Return the (X, Y) coordinate for the center point of the cell that contains the specified text.  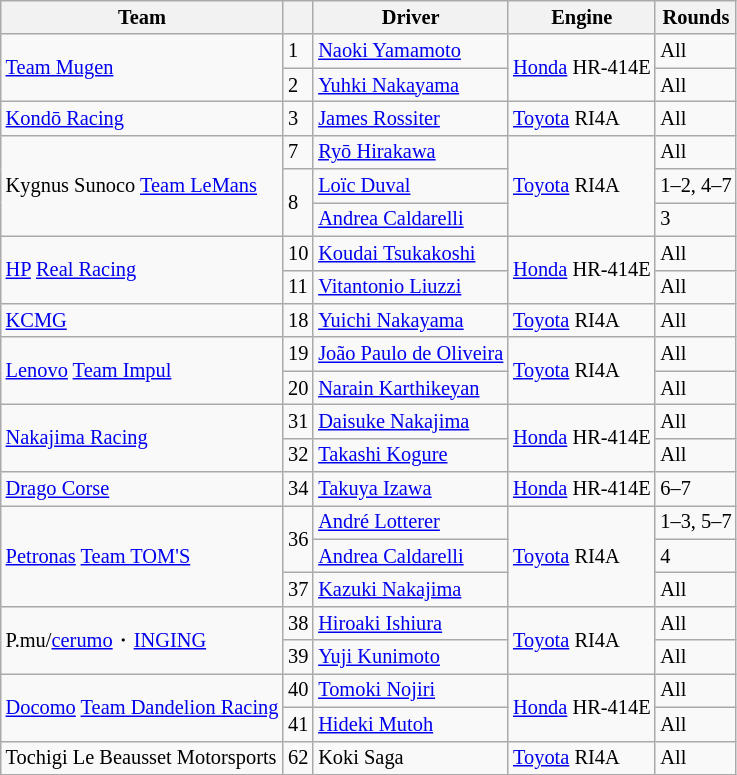
HP Real Racing (142, 270)
34 (298, 489)
Naoki Yamamoto (410, 51)
19 (298, 354)
Koudai Tsukakoshi (410, 253)
Team (142, 17)
39 (298, 657)
1–2, 4–7 (696, 186)
P.mu/cerumo・INGING (142, 640)
Driver (410, 17)
40 (298, 690)
37 (298, 589)
Hideki Mutoh (410, 724)
Tomoki Nojiri (410, 690)
Engine (582, 17)
André Lotterer (410, 522)
18 (298, 320)
Daisuke Nakajima (410, 421)
Takashi Kogure (410, 455)
Rounds (696, 17)
Yuichi Nakayama (410, 320)
8 (298, 202)
10 (298, 253)
KCMG (142, 320)
1 (298, 51)
Lenovo Team Impul (142, 370)
Ryō Hirakawa (410, 152)
32 (298, 455)
Tochigi Le Beausset Motorsports (142, 758)
2 (298, 85)
Kazuki Nakajima (410, 589)
36 (298, 538)
62 (298, 758)
Drago Corse (142, 489)
1–3, 5–7 (696, 522)
4 (696, 556)
Koki Saga (410, 758)
James Rossiter (410, 118)
Vitantonio Liuzzi (410, 287)
Kygnus Sunoco Team LeMans (142, 186)
6–7 (696, 489)
Takuya Izawa (410, 489)
Nakajima Racing (142, 438)
Team Mugen (142, 68)
41 (298, 724)
31 (298, 421)
Hiroaki Ishiura (410, 623)
7 (298, 152)
Yuji Kunimoto (410, 657)
Loïc Duval (410, 186)
Yuhki Nakayama (410, 85)
Docomo Team Dandelion Racing (142, 706)
Narain Karthikeyan (410, 388)
João Paulo de Oliveira (410, 354)
11 (298, 287)
38 (298, 623)
20 (298, 388)
Kondō Racing (142, 118)
Petronas Team TOM'S (142, 556)
